Provide the [X, Y] coordinate of the cell's center where the given text is located.  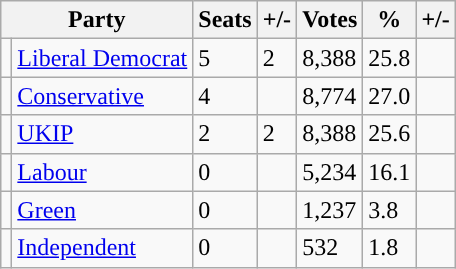
UKIP [102, 134]
Conservative [102, 96]
Liberal Democrat [102, 58]
25.8 [390, 58]
Green [102, 210]
4 [225, 96]
5 [225, 58]
3.8 [390, 210]
Party [97, 20]
1.8 [390, 248]
Seats [225, 20]
% [390, 20]
25.6 [390, 134]
Independent [102, 248]
1,237 [330, 210]
5,234 [330, 172]
16.1 [390, 172]
8,774 [330, 96]
Labour [102, 172]
Votes [330, 20]
532 [330, 248]
27.0 [390, 96]
